Capture the cell that displays the provided text and extract its (x, y) central coordinate. 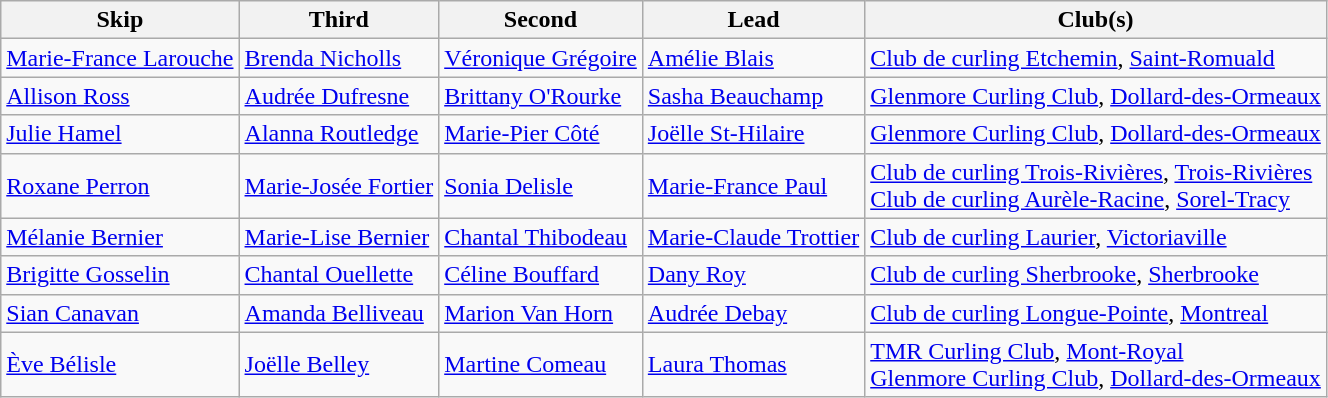
Marie-Lise Bernier (339, 237)
Club de curling Sherbrooke, Sherbrooke (1096, 275)
Club de curling Laurier, Victoriaville (1096, 237)
Second (541, 20)
Third (339, 20)
Marie-France Larouche (120, 58)
Julie Hamel (120, 134)
Mélanie Bernier (120, 237)
Martine Comeau (541, 364)
Sasha Beauchamp (753, 96)
Marie-Pier Côté (541, 134)
Véronique Grégoire (541, 58)
Marie-Josée Fortier (339, 186)
Brenda Nicholls (339, 58)
Joëlle Belley (339, 364)
Amanda Belliveau (339, 313)
Brigitte Gosselin (120, 275)
Roxane Perron (120, 186)
Sonia Delisle (541, 186)
Céline Bouffard (541, 275)
TMR Curling Club, Mont-Royal Glenmore Curling Club, Dollard-des-Ormeaux (1096, 364)
Marie-France Paul (753, 186)
Club de curling Longue-Pointe, Montreal (1096, 313)
Amélie Blais (753, 58)
Chantal Thibodeau (541, 237)
Allison Ross (120, 96)
Skip (120, 20)
Marion Van Horn (541, 313)
Brittany O'Rourke (541, 96)
Joëlle St-Hilaire (753, 134)
Sian Canavan (120, 313)
Alanna Routledge (339, 134)
Ève Bélisle (120, 364)
Marie-Claude Trottier (753, 237)
Dany Roy (753, 275)
Audrée Debay (753, 313)
Club(s) (1096, 20)
Audrée Dufresne (339, 96)
Laura Thomas (753, 364)
Club de curling Trois-Rivières, Trois-Rivières Club de curling Aurèle-Racine, Sorel-Tracy (1096, 186)
Club de curling Etchemin, Saint-Romuald (1096, 58)
Lead (753, 20)
Chantal Ouellette (339, 275)
